Provide the (X, Y) coordinate of the cell's center where the given text is located.  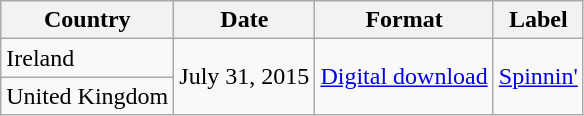
Country (88, 20)
Digital download (404, 77)
Format (404, 20)
United Kingdom (88, 96)
July 31, 2015 (244, 77)
Label (538, 20)
Spinnin' (538, 77)
Ireland (88, 58)
Date (244, 20)
